Identify which cell holds the provided text, then report its (X, Y) central coordinate. 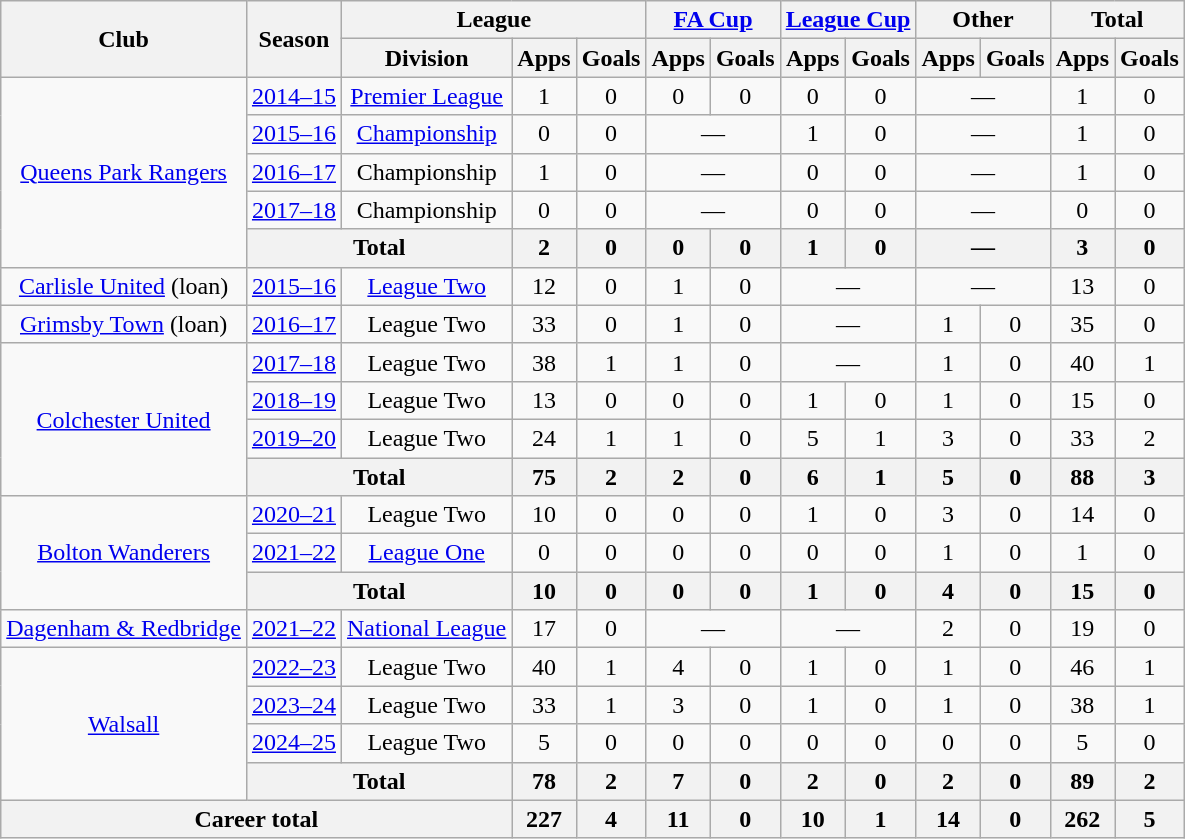
24 (544, 438)
League (493, 20)
Premier League (426, 96)
19 (1082, 629)
Career total (256, 819)
Grimsby Town (loan) (124, 324)
7 (678, 781)
88 (1082, 477)
2020–21 (294, 515)
17 (544, 629)
35 (1082, 324)
Division (426, 58)
National League (426, 629)
227 (544, 819)
Colchester United (124, 419)
12 (544, 286)
2023–24 (294, 705)
Queens Park Rangers (124, 172)
75 (544, 477)
Season (294, 39)
2018–19 (294, 400)
89 (1082, 781)
Club (124, 39)
Dagenham & Redbridge (124, 629)
Walsall (124, 724)
2024–25 (294, 743)
11 (678, 819)
League One (426, 553)
Bolton Wanderers (124, 553)
2022–23 (294, 667)
Carlisle United (loan) (124, 286)
262 (1082, 819)
2019–20 (294, 438)
78 (544, 781)
2014–15 (294, 96)
46 (1082, 667)
League Cup (848, 20)
FA Cup (713, 20)
Other (983, 20)
6 (812, 477)
